For the text-containing cell, return its midpoint in [x, y] coordinate format. 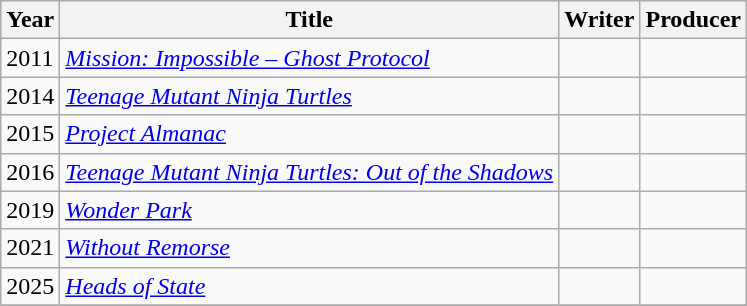
2011 [30, 58]
Wonder Park [310, 210]
2019 [30, 210]
Heads of State [310, 286]
Without Remorse [310, 248]
Title [310, 20]
Mission: Impossible – Ghost Protocol [310, 58]
2015 [30, 134]
Producer [694, 20]
Teenage Mutant Ninja Turtles [310, 96]
Project Almanac [310, 134]
2025 [30, 286]
Writer [600, 20]
Teenage Mutant Ninja Turtles: Out of the Shadows [310, 172]
2016 [30, 172]
Year [30, 20]
2014 [30, 96]
2021 [30, 248]
